Return the [X, Y] coordinate for the center point of the cell that contains the specified text.  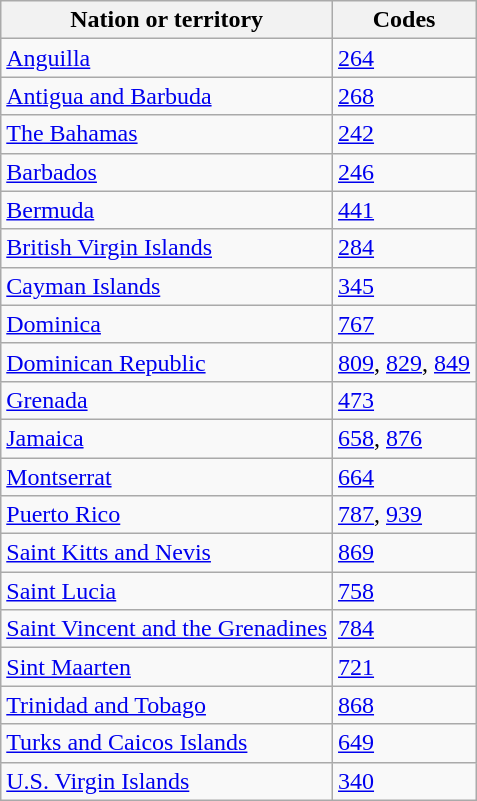
242 [404, 134]
Turks and Caicos Islands [167, 743]
Jamaica [167, 438]
Cayman Islands [167, 286]
Saint Vincent and the Grenadines [167, 629]
Grenada [167, 400]
Bermuda [167, 210]
658, 876 [404, 438]
British Virgin Islands [167, 248]
809, 829, 849 [404, 362]
Trinidad and Tobago [167, 705]
473 [404, 400]
Nation or territory [167, 20]
869 [404, 553]
Antigua and Barbuda [167, 96]
Sint Maarten [167, 667]
Saint Lucia [167, 591]
868 [404, 705]
Barbados [167, 172]
Codes [404, 20]
Montserrat [167, 477]
284 [404, 248]
784 [404, 629]
Anguilla [167, 58]
268 [404, 96]
664 [404, 477]
787, 939 [404, 515]
264 [404, 58]
Dominican Republic [167, 362]
758 [404, 591]
649 [404, 743]
U.S. Virgin Islands [167, 781]
767 [404, 324]
The Bahamas [167, 134]
Dominica [167, 324]
340 [404, 781]
Saint Kitts and Nevis [167, 553]
721 [404, 667]
246 [404, 172]
345 [404, 286]
Puerto Rico [167, 515]
441 [404, 210]
